Detect which cell encompasses the target text, then output its [x, y] center coordinate. 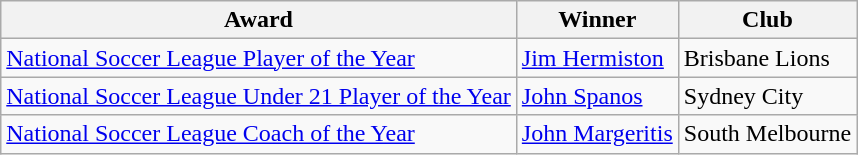
South Melbourne [767, 134]
Award [259, 20]
Sydney City [767, 96]
National Soccer League Coach of the Year [259, 134]
National Soccer League Player of the Year [259, 58]
John Margeritis [597, 134]
John Spanos [597, 96]
Winner [597, 20]
National Soccer League Under 21 Player of the Year [259, 96]
Club [767, 20]
Jim Hermiston [597, 58]
Brisbane Lions [767, 58]
